Scan for the cell matching the given text and deliver its [X, Y] coordinate at center. 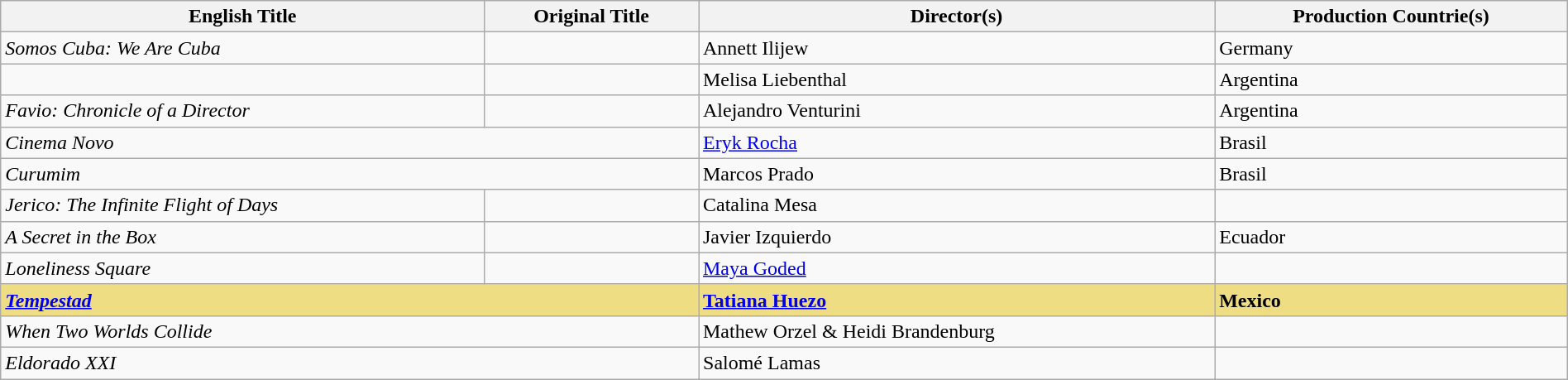
Alejandro Venturini [956, 111]
Tatiana Huezo [956, 300]
Favio: Chronicle of a Director [243, 111]
Mexico [1391, 300]
Somos Cuba: We Are Cuba [243, 48]
Salomé Lamas [956, 363]
Jerico: The Infinite Flight of Days [243, 205]
Cinema Novo [350, 142]
Germany [1391, 48]
Production Countrie(s) [1391, 17]
English Title [243, 17]
Javier Izquierdo [956, 237]
Catalina Mesa [956, 205]
Original Title [592, 17]
Loneliness Square [243, 268]
Curumim [350, 174]
Melisa Liebenthal [956, 79]
Ecuador [1391, 237]
Annett Ilijew [956, 48]
Maya Goded [956, 268]
A Secret in the Box [243, 237]
Eldorado XXI [350, 363]
Director(s) [956, 17]
When Two Worlds Collide [350, 331]
Eryk Rocha [956, 142]
Tempestad [350, 300]
Mathew Orzel & Heidi Brandenburg [956, 331]
Marcos Prado [956, 174]
